Find where the given text appears and provide that cell's center as (X, Y) coordinate. 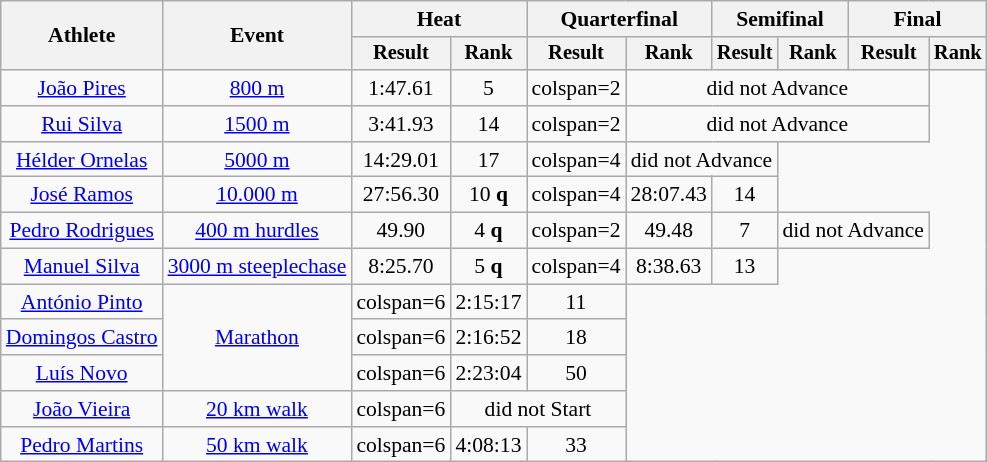
João Pires (82, 88)
Heat (438, 19)
Luís Novo (82, 373)
10.000 m (258, 195)
49.90 (400, 231)
Semifinal (780, 19)
1:47.61 (400, 88)
João Vieira (82, 409)
Domingos Castro (82, 338)
Pedro Rodrigues (82, 231)
2:23:04 (488, 373)
27:56.30 (400, 195)
José Ramos (82, 195)
2:16:52 (488, 338)
Event (258, 36)
Manuel Silva (82, 267)
18 (576, 338)
11 (576, 302)
1500 m (258, 124)
António Pinto (82, 302)
Rui Silva (82, 124)
7 (745, 231)
4 q (488, 231)
8:38.63 (669, 267)
8:25.70 (400, 267)
Quarterfinal (618, 19)
2:15:17 (488, 302)
3000 m steeplechase (258, 267)
28:07.43 (669, 195)
49.48 (669, 231)
3:41.93 (400, 124)
14:29.01 (400, 160)
Athlete (82, 36)
5 (488, 88)
Final (917, 19)
17 (488, 160)
20 km walk (258, 409)
10 q (488, 195)
50 (576, 373)
800 m (258, 88)
400 m hurdles (258, 231)
Hélder Ornelas (82, 160)
5000 m (258, 160)
did not Start (538, 409)
Marathon (258, 338)
5 q (488, 267)
13 (745, 267)
